Detect which cell encompasses the target text, then output its (X, Y) center coordinate. 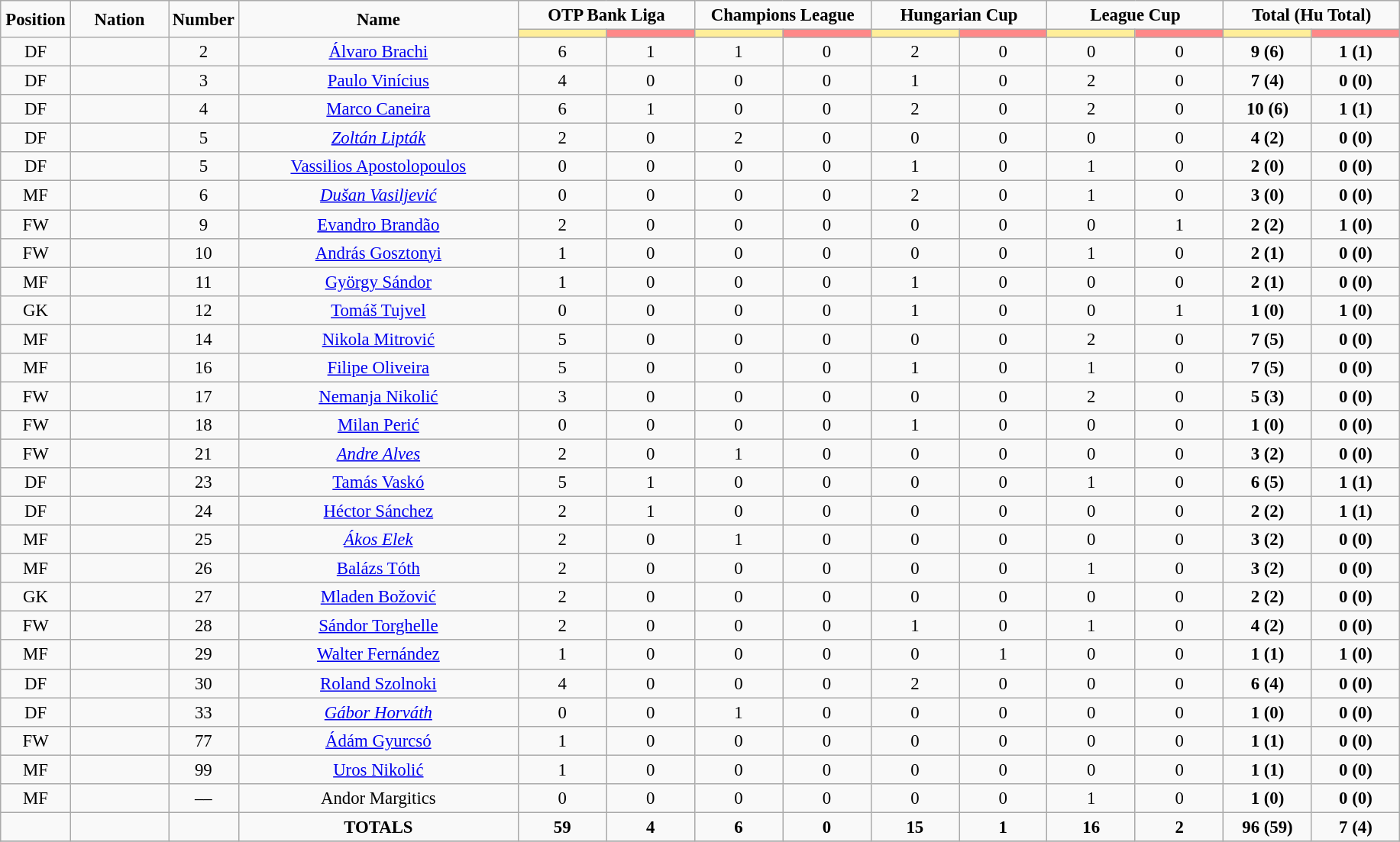
29 (204, 655)
17 (204, 396)
OTP Bank Liga (606, 15)
Ákos Elek (378, 540)
14 (204, 339)
96 (59) (1268, 827)
Zoltán Lipták (378, 138)
99 (204, 769)
Total (Hu Total) (1312, 15)
Tamás Vaskó (378, 482)
10 (204, 253)
TOTALS (378, 827)
Dušan Vasiljević (378, 195)
Name (378, 19)
Vassilios Apostolopoulos (378, 167)
Nemanja Nikolić (378, 396)
Mladen Božović (378, 597)
24 (204, 511)
Sándor Torghelle (378, 626)
Andre Alves (378, 453)
Gábor Horváth (378, 712)
9 (204, 224)
Tomáš Tujvel (378, 310)
György Sándor (378, 282)
Héctor Sánchez (378, 511)
27 (204, 597)
6 (5) (1268, 482)
9 (6) (1268, 52)
28 (204, 626)
Andor Margitics (378, 798)
Hungarian Cup (959, 15)
Nation (119, 19)
Milan Perić (378, 425)
Walter Fernández (378, 655)
Uros Nikolić (378, 769)
15 (915, 827)
12 (204, 310)
18 (204, 425)
59 (562, 827)
András Gosztonyi (378, 253)
Paulo Vinícius (378, 81)
26 (204, 569)
21 (204, 453)
5 (3) (1268, 396)
30 (204, 683)
Number (204, 19)
Balázs Tóth (378, 569)
Position (36, 19)
25 (204, 540)
77 (204, 740)
6 (4) (1268, 683)
Roland Szolnoki (378, 683)
3 (0) (1268, 195)
Nikola Mitrović (378, 339)
33 (204, 712)
Filipe Oliveira (378, 368)
11 (204, 282)
League Cup (1135, 15)
Marco Caneira (378, 109)
Champions League (782, 15)
Ádám Gyurcsó (378, 740)
Evandro Brandão (378, 224)
10 (6) (1268, 109)
Álvaro Brachi (378, 52)
–– (204, 798)
23 (204, 482)
2 (0) (1268, 167)
